From the cell containing the given text, extract its center point as (x, y) coordinate. 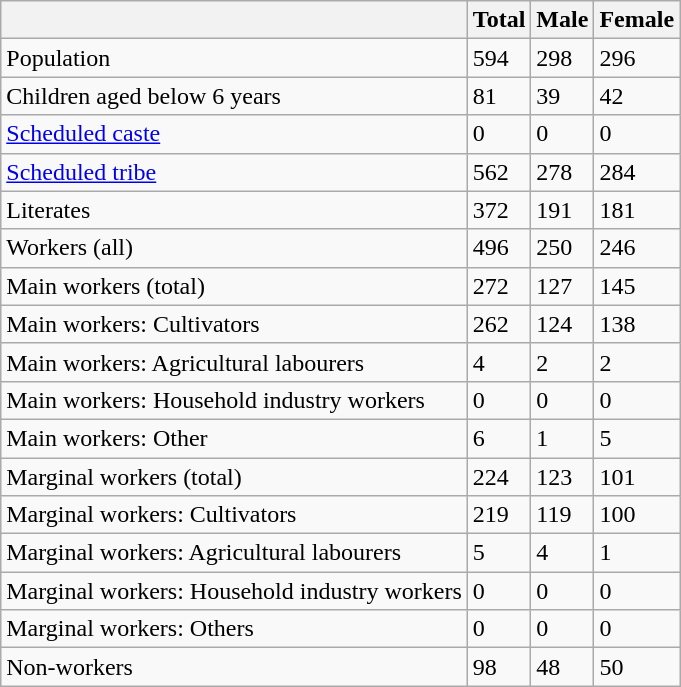
124 (562, 324)
Main workers: Agricultural labourers (234, 362)
Workers (all) (234, 248)
50 (637, 667)
296 (637, 58)
98 (499, 667)
219 (499, 515)
101 (637, 477)
Marginal workers (total) (234, 477)
278 (562, 172)
123 (562, 477)
Main workers: Household industry workers (234, 400)
Marginal workers: Agricultural labourers (234, 553)
Non-workers (234, 667)
191 (562, 210)
594 (499, 58)
Children aged below 6 years (234, 96)
119 (562, 515)
262 (499, 324)
246 (637, 248)
181 (637, 210)
Marginal workers: Others (234, 629)
250 (562, 248)
100 (637, 515)
Population (234, 58)
Scheduled tribe (234, 172)
127 (562, 286)
48 (562, 667)
562 (499, 172)
145 (637, 286)
42 (637, 96)
284 (637, 172)
272 (499, 286)
138 (637, 324)
496 (499, 248)
Main workers (total) (234, 286)
6 (499, 438)
81 (499, 96)
Main workers: Other (234, 438)
Scheduled caste (234, 134)
Marginal workers: Cultivators (234, 515)
Marginal workers: Household industry workers (234, 591)
Main workers: Cultivators (234, 324)
Literates (234, 210)
Female (637, 20)
39 (562, 96)
224 (499, 477)
298 (562, 58)
Total (499, 20)
Male (562, 20)
372 (499, 210)
